Locate the cell with the specified text and output its [x, y] center coordinate. 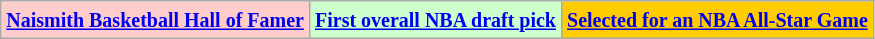
Selected for an NBA All-Star Game [718, 20]
Naismith Basketball Hall of Famer [156, 20]
First overall NBA draft pick [435, 20]
